Search for the cell housing the specified text and yield its (x, y) center coordinate. 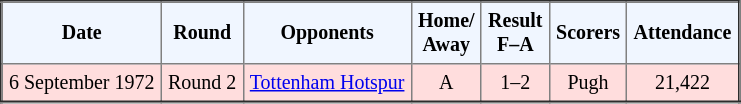
6 September 1972 (82, 83)
Round 2 (202, 83)
Scorers (588, 33)
21,422 (683, 83)
A (446, 83)
ResultF–A (515, 33)
Opponents (327, 33)
Attendance (683, 33)
Round (202, 33)
1–2 (515, 83)
Date (82, 33)
Home/Away (446, 33)
Pugh (588, 83)
Tottenham Hotspur (327, 83)
